From the cell containing the given text, extract its center point as (x, y) coordinate. 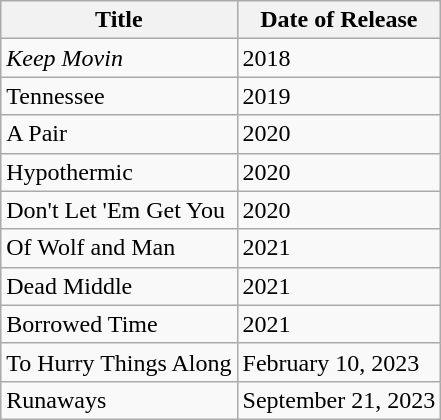
2019 (339, 96)
Dead Middle (119, 286)
To Hurry Things Along (119, 362)
Date of Release (339, 20)
September 21, 2023 (339, 400)
Hypothermic (119, 172)
Of Wolf and Man (119, 248)
February 10, 2023 (339, 362)
Tennessee (119, 96)
A Pair (119, 134)
Keep Movin (119, 58)
Borrowed Time (119, 324)
Runaways (119, 400)
Title (119, 20)
Don't Let 'Em Get You (119, 210)
2018 (339, 58)
